Find where the given text appears and provide that cell's center as (x, y) coordinate. 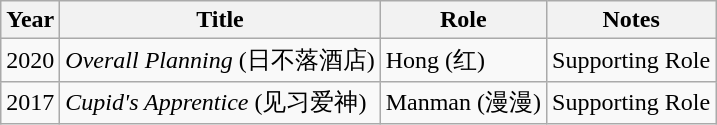
2017 (30, 102)
Notes (632, 20)
Title (220, 20)
Role (463, 20)
Year (30, 20)
Hong (红) (463, 60)
Cupid's Apprentice (见习爱神) (220, 102)
Overall Planning (日不落酒店) (220, 60)
Manman (漫漫) (463, 102)
2020 (30, 60)
